For the text-containing cell, return its midpoint in (x, y) coordinate format. 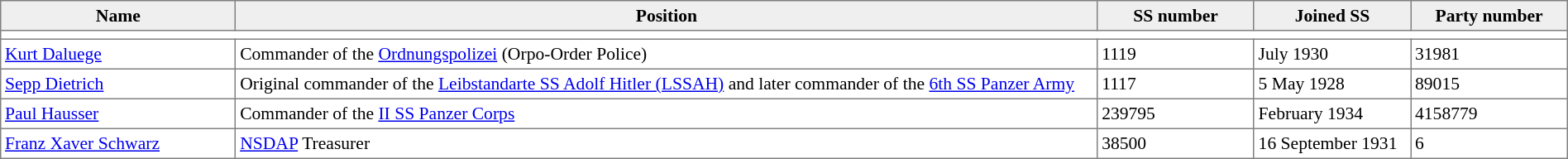
5 May 1928 (1331, 84)
239795 (1176, 113)
6 (1489, 143)
Party number (1489, 16)
38500 (1176, 143)
4158779 (1489, 113)
Commander of the Ordnungspolizei (Orpo-Order Police) (667, 54)
Kurt Daluege (118, 54)
Paul Hausser (118, 113)
July 1930 (1331, 54)
SS number (1176, 16)
1119 (1176, 54)
Position (667, 16)
89015 (1489, 84)
Joined SS (1331, 16)
16 September 1931 (1331, 143)
Commander of the II SS Panzer Corps (667, 113)
NSDAP Treasurer (667, 143)
1117 (1176, 84)
31981 (1489, 54)
Franz Xaver Schwarz (118, 143)
Name (118, 16)
Original commander of the Leibstandarte SS Adolf Hitler (LSSAH) and later commander of the 6th SS Panzer Army (667, 84)
Sepp Dietrich (118, 84)
February 1934 (1331, 113)
